From the cell containing the given text, extract its center point as [x, y] coordinate. 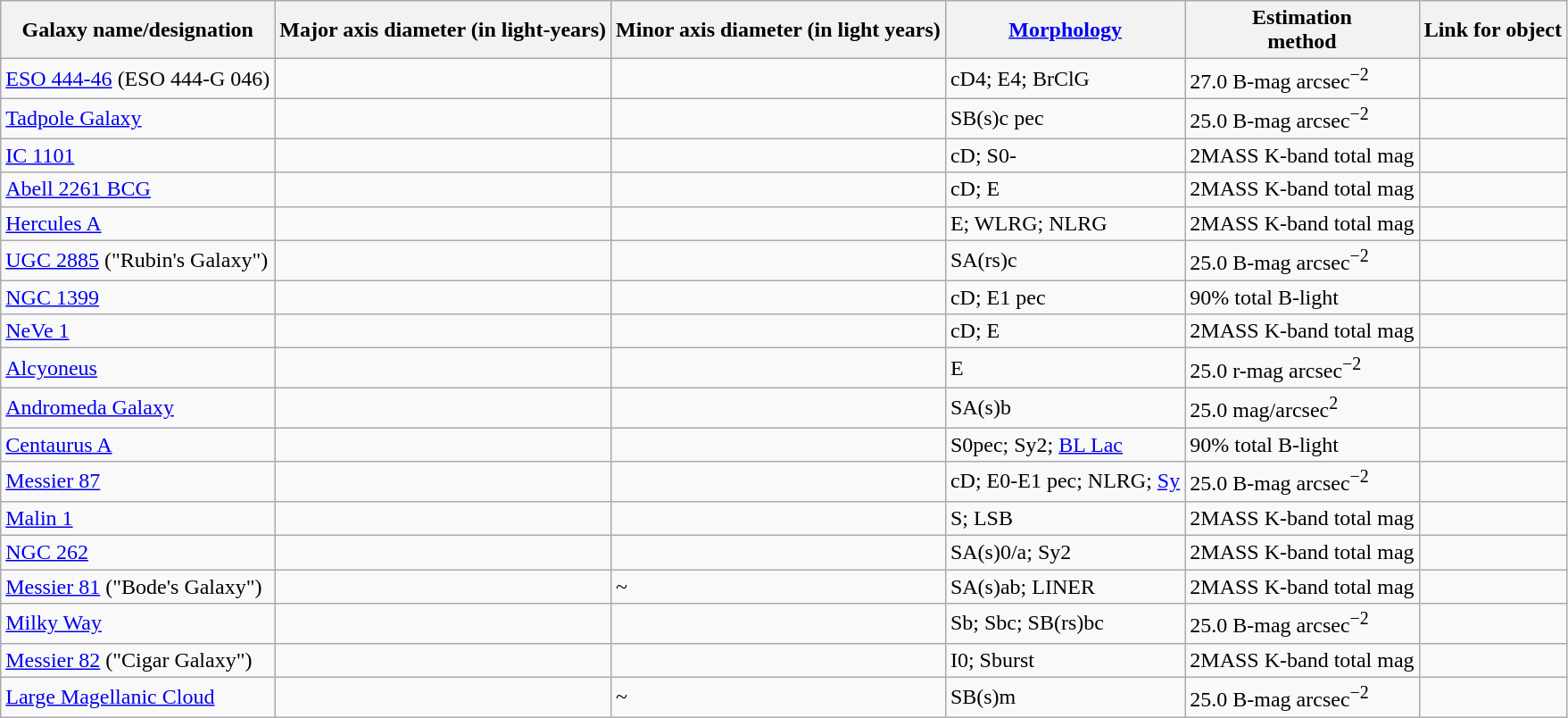
Milky Way [137, 623]
NGC 262 [137, 553]
Tadpole Galaxy [137, 118]
E [1065, 368]
27.0 B-mag arcsec−2 [1302, 79]
NeVe 1 [137, 331]
Link for object [1492, 30]
I0; Sburst [1065, 660]
25.0 mag/arcsec2 [1302, 407]
SB(s)c pec [1065, 118]
cD; S0- [1065, 155]
cD4; E4; BrClG [1065, 79]
Messier 81 ("Bode's Galaxy") [137, 587]
Hercules A [137, 223]
SA(s)0/a; Sy2 [1065, 553]
Major axis diameter (in light-years) [443, 30]
S; LSB [1065, 519]
S0pec; Sy2; BL Lac [1065, 445]
ESO 444-46 (ESO 444-G 046) [137, 79]
UGC 2885 ("Rubin's Galaxy") [137, 261]
SB(s)m [1065, 697]
Messier 82 ("Cigar Galaxy") [137, 660]
Malin 1 [137, 519]
Messier 87 [137, 482]
Galaxy name/designation [137, 30]
NGC 1399 [137, 297]
SA(rs)c [1065, 261]
SA(s)b [1065, 407]
25.0 r-mag arcsec−2 [1302, 368]
Estimationmethod [1302, 30]
Andromeda Galaxy [137, 407]
cD; E0-E1 pec; NLRG; Sy [1065, 482]
Abell 2261 BCG [137, 189]
IC 1101 [137, 155]
Centaurus A [137, 445]
Minor axis diameter (in light years) [778, 30]
E; WLRG; NLRG [1065, 223]
Sb; Sbc; SB(rs)bc [1065, 623]
Morphology [1065, 30]
cD; E1 pec [1065, 297]
Alcyoneus [137, 368]
Large Magellanic Cloud [137, 697]
SA(s)ab; LINER [1065, 587]
